From the cell containing the given text, extract its center point as (X, Y) coordinate. 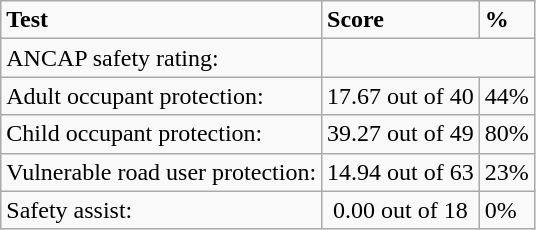
17.67 out of 40 (401, 96)
0% (506, 210)
Adult occupant protection: (162, 96)
Test (162, 20)
Safety assist: (162, 210)
Vulnerable road user protection: (162, 172)
80% (506, 134)
44% (506, 96)
Score (401, 20)
Child occupant protection: (162, 134)
23% (506, 172)
39.27 out of 49 (401, 134)
ANCAP safety rating: (162, 58)
0.00 out of 18 (401, 210)
% (506, 20)
14.94 out of 63 (401, 172)
